Return [x, y] of the center of cell containing provided text 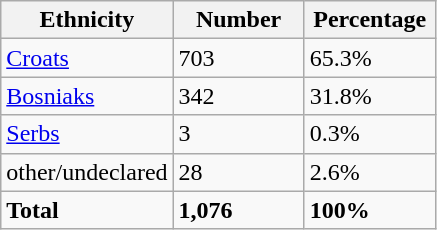
31.8% [370, 96]
Serbs [87, 134]
Total [87, 210]
2.6% [370, 172]
0.3% [370, 134]
1,076 [238, 210]
other/undeclared [87, 172]
703 [238, 58]
Number [238, 20]
65.3% [370, 58]
28 [238, 172]
Ethnicity [87, 20]
3 [238, 134]
Bosniaks [87, 96]
100% [370, 210]
Croats [87, 58]
342 [238, 96]
Percentage [370, 20]
